Return [X, Y] of the center of cell containing provided text 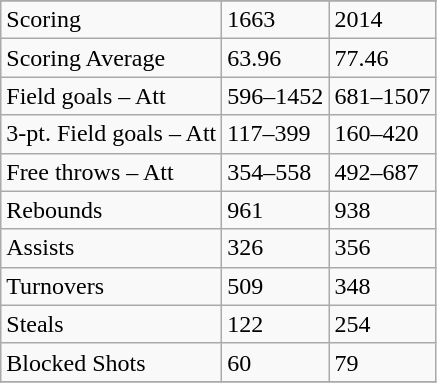
2014 [382, 20]
77.46 [382, 58]
596–1452 [276, 96]
961 [276, 210]
326 [276, 248]
Assists [112, 248]
938 [382, 210]
Turnovers [112, 286]
Steals [112, 324]
509 [276, 286]
Scoring [112, 20]
Blocked Shots [112, 362]
60 [276, 362]
3-pt. Field goals – Att [112, 134]
Scoring Average [112, 58]
117–399 [276, 134]
122 [276, 324]
254 [382, 324]
79 [382, 362]
Rebounds [112, 210]
63.96 [276, 58]
Field goals – Att [112, 96]
681–1507 [382, 96]
492–687 [382, 172]
354–558 [276, 172]
Free throws – Att [112, 172]
1663 [276, 20]
348 [382, 286]
356 [382, 248]
160–420 [382, 134]
